For the text-containing cell, return its midpoint in (x, y) coordinate format. 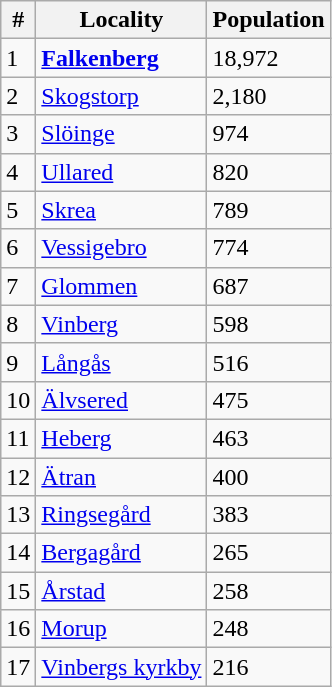
5 (18, 210)
11 (18, 438)
Årstad (122, 591)
258 (268, 591)
400 (268, 477)
Skrea (122, 210)
9 (18, 362)
598 (268, 324)
216 (268, 667)
Vinberg (122, 324)
789 (268, 210)
Skogstorp (122, 96)
Bergagård (122, 553)
1 (18, 58)
7 (18, 286)
Ätran (122, 477)
4 (18, 172)
Population (268, 20)
16 (18, 629)
Vinbergs kyrkby (122, 667)
2 (18, 96)
Slöinge (122, 134)
12 (18, 477)
8 (18, 324)
6 (18, 248)
Glommen (122, 286)
10 (18, 400)
Locality (122, 20)
516 (268, 362)
463 (268, 438)
Morup (122, 629)
2,180 (268, 96)
820 (268, 172)
383 (268, 515)
14 (18, 553)
Ringsegård (122, 515)
974 (268, 134)
Älvsered (122, 400)
Falkenberg (122, 58)
Heberg (122, 438)
13 (18, 515)
687 (268, 286)
3 (18, 134)
Ullared (122, 172)
15 (18, 591)
Vessigebro (122, 248)
248 (268, 629)
475 (268, 400)
# (18, 20)
774 (268, 248)
17 (18, 667)
Långås (122, 362)
265 (268, 553)
18,972 (268, 58)
